Pinpoint the cell where the given text exists, returning its [x, y] midpoint coordinate. 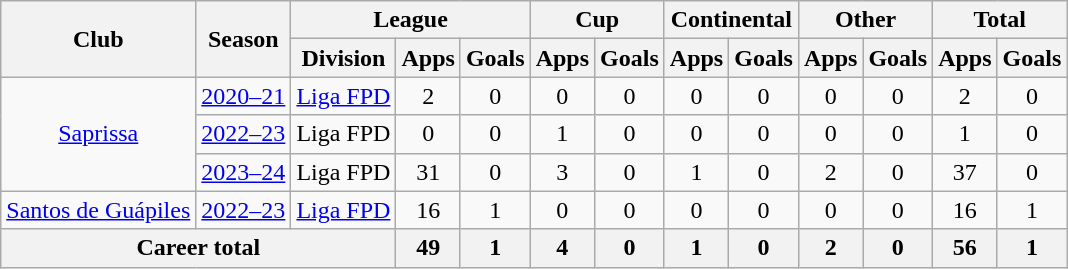
Saprissa [98, 134]
37 [965, 172]
Continental [731, 20]
2020–21 [244, 96]
Season [244, 39]
Club [98, 39]
49 [428, 248]
Career total [198, 248]
Other [865, 20]
3 [562, 172]
4 [562, 248]
Total [1000, 20]
Santos de Guápiles [98, 210]
Cup [597, 20]
League [410, 20]
56 [965, 248]
31 [428, 172]
2023–24 [244, 172]
Division [344, 58]
